Find where the given text appears and provide that cell's center as (x, y) coordinate. 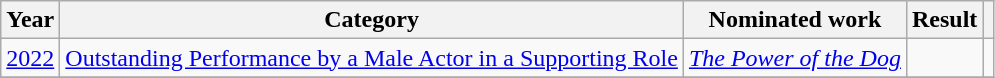
Year (30, 20)
2022 (30, 58)
Nominated work (794, 20)
Category (372, 20)
The Power of the Dog (794, 58)
Outstanding Performance by a Male Actor in a Supporting Role (372, 58)
Result (944, 20)
